Output the (x, y) coordinate of the center of the cell containing the given text.  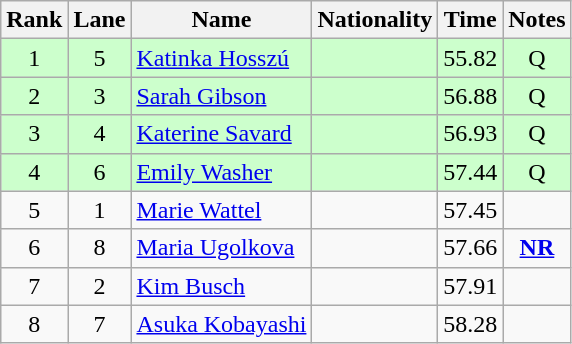
Rank (34, 20)
Notes (537, 20)
Maria Ugolkova (222, 248)
55.82 (470, 58)
Katinka Hosszú (222, 58)
Time (470, 20)
56.88 (470, 96)
57.44 (470, 172)
57.66 (470, 248)
NR (537, 248)
Nationality (375, 20)
Name (222, 20)
Sarah Gibson (222, 96)
Asuka Kobayashi (222, 324)
58.28 (470, 324)
57.45 (470, 210)
Lane (100, 20)
Kim Busch (222, 286)
Marie Wattel (222, 210)
56.93 (470, 134)
Emily Washer (222, 172)
57.91 (470, 286)
Katerine Savard (222, 134)
